Return (X, Y) of the center of cell containing provided text 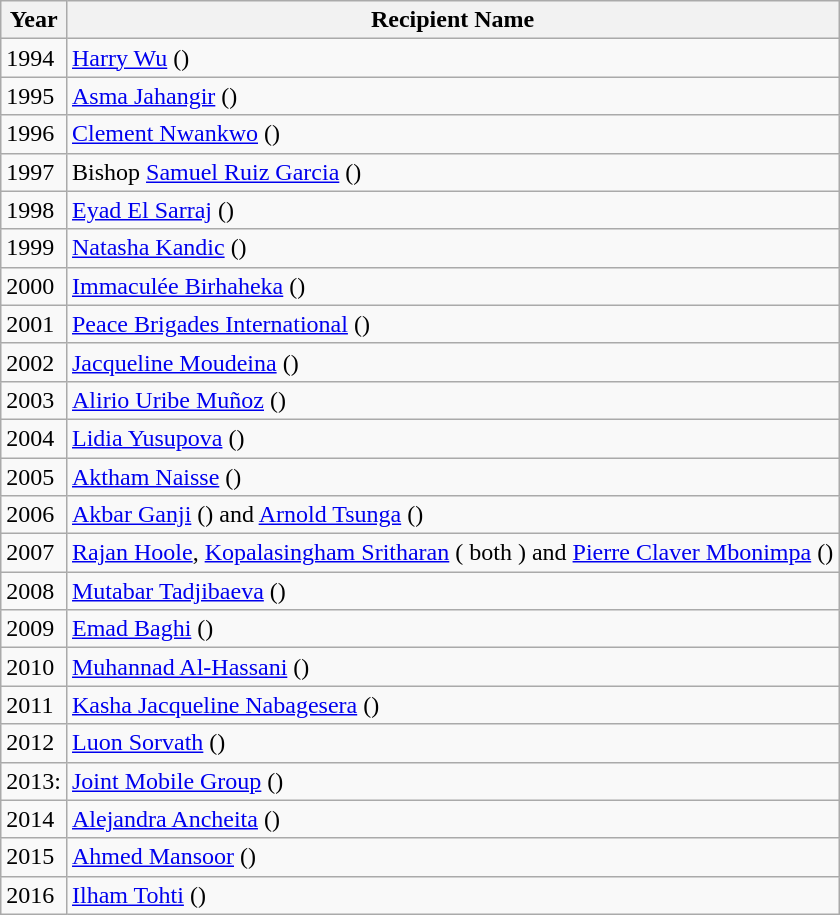
2012 (34, 743)
2002 (34, 362)
2000 (34, 286)
2015 (34, 857)
Ilham Tohti () (452, 895)
2009 (34, 629)
Akbar Ganji () and Arnold Tsunga () (452, 515)
Muhannad Al-Hassani () (452, 667)
Emad Baghi () (452, 629)
Ahmed Mansoor () (452, 857)
2010 (34, 667)
1994 (34, 58)
1996 (34, 134)
Recipient Name (452, 20)
2005 (34, 477)
Bishop Samuel Ruiz Garcia () (452, 172)
Mutabar Tadjibaeva () (452, 591)
Immaculée Birhaheka () (452, 286)
Asma Jahangir () (452, 96)
Rajan Hoole, Kopalasingham Sritharan ( both ) and Pierre Claver Mbonimpa () (452, 553)
2016 (34, 895)
Alirio Uribe Muñoz () (452, 400)
Luon Sorvath () (452, 743)
Lidia Yusupova () (452, 438)
1995 (34, 96)
Natasha Kandic () (452, 248)
2001 (34, 324)
Aktham Naisse () (452, 477)
Eyad El Sarraj () (452, 210)
Peace Brigades International () (452, 324)
Harry Wu () (452, 58)
2007 (34, 553)
Kasha Jacqueline Nabagesera () (452, 705)
1997 (34, 172)
Alejandra Ancheita () (452, 819)
Joint Mobile Group () (452, 781)
1999 (34, 248)
2008 (34, 591)
2006 (34, 515)
2014 (34, 819)
1998 (34, 210)
2004 (34, 438)
Jacqueline Moudeina () (452, 362)
Year (34, 20)
2003 (34, 400)
2011 (34, 705)
2013: (34, 781)
Clement Nwankwo () (452, 134)
